Provide the [x, y] coordinate of the cell's center where the given text is located.  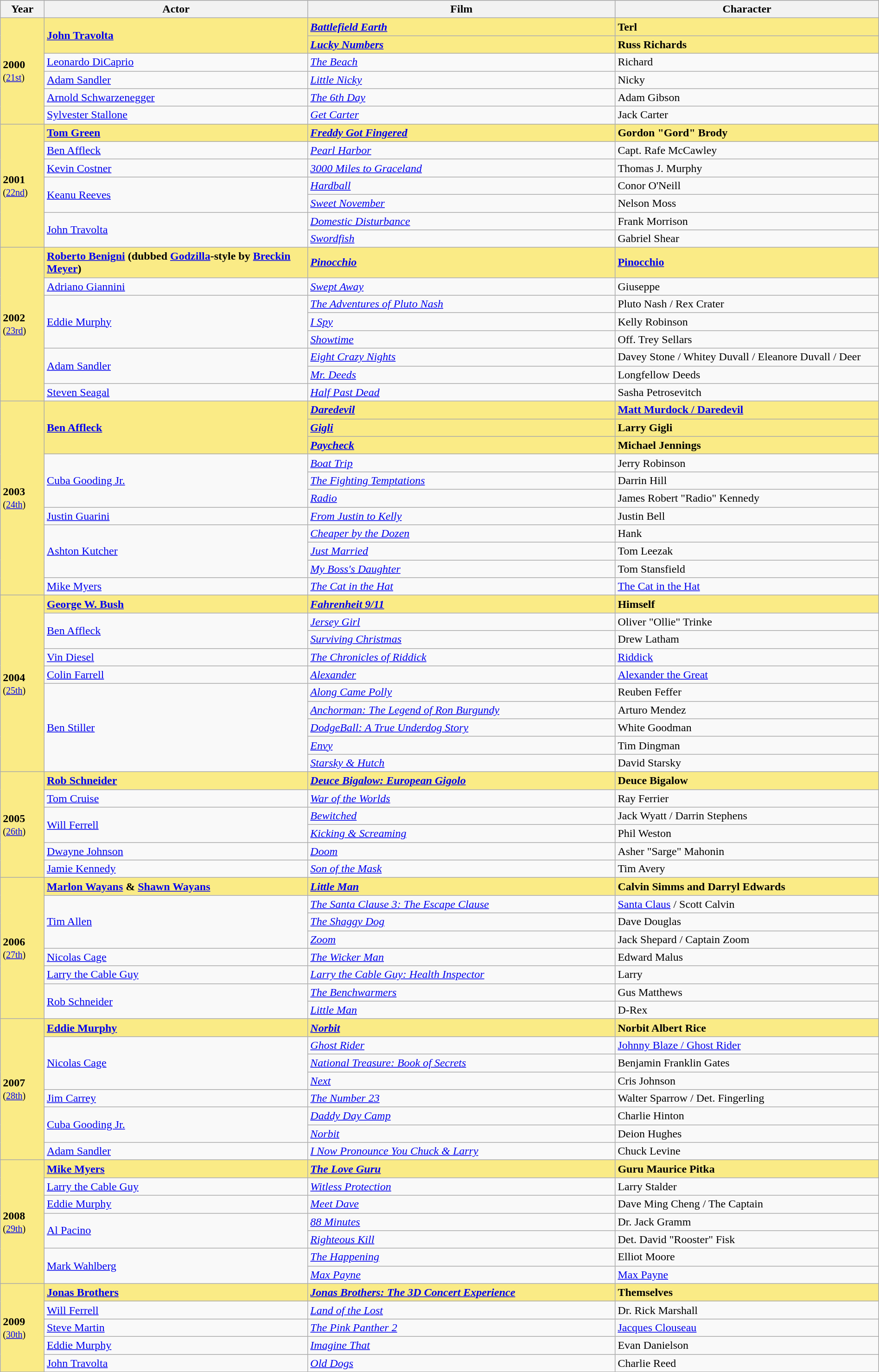
2005(26th) [22, 824]
Radio [462, 498]
Edward Malus [747, 957]
Frank Morrison [747, 221]
2008(29th) [22, 1222]
Justin Guarini [176, 516]
My Boss's Daughter [462, 569]
2003(24th) [22, 498]
Roberto Benigni (dubbed Godzilla-style by Breckin Meyer) [176, 262]
Half Past Dead [462, 392]
2004(25th) [22, 683]
Bewitched [462, 816]
3000 Miles to Graceland [462, 168]
Son of the Mask [462, 869]
Pearl Harbor [462, 150]
Jerry Robinson [747, 463]
The Chronicles of Riddick [462, 657]
Daredevil [462, 410]
Along Came Polly [462, 692]
Adriano Giannini [176, 287]
Fahrenheit 9/11 [462, 604]
Gus Matthews [747, 992]
Mark Wahlberg [176, 1266]
Calvin Simms and Darryl Edwards [747, 887]
Jersey Girl [462, 622]
Domestic Disturbance [462, 221]
Norbit Albert Rice [747, 1027]
The Pink Panther 2 [462, 1327]
Dr. Rick Marshall [747, 1310]
Actor [176, 9]
Chuck Levine [747, 1151]
Johnny Blaze / Ghost Rider [747, 1045]
Santa Claus / Scott Calvin [747, 904]
Get Carter [462, 115]
Daddy Day Camp [462, 1116]
Charlie Reed [747, 1363]
Det. David "Rooster" Fisk [747, 1239]
Conor O'Neill [747, 185]
The Benchwarmers [462, 992]
Meet Dave [462, 1204]
Nicky [747, 80]
Envy [462, 745]
The Happening [462, 1257]
From Justin to Kelly [462, 516]
Guru Maurice Pitka [747, 1169]
Larry the Cable Guy: Health Inspector [462, 975]
Tom Green [176, 133]
Sasha Petrosevitch [747, 392]
Surviving Christmas [462, 639]
Deion Hughes [747, 1134]
Darrin Hill [747, 480]
Jonas Brothers [176, 1292]
Battlefield Earth [462, 27]
Kicking & Screaming [462, 834]
Leonardo DiCaprio [176, 62]
Capt. Rafe McCawley [747, 150]
Anchorman: The Legend of Ron Burgundy [462, 710]
The Number 23 [462, 1098]
Phil Weston [747, 834]
Jack Carter [747, 115]
Off. Trey Sellars [747, 339]
Walter Sparrow / Det. Fingerling [747, 1098]
Hank [747, 534]
Elliot Moore [747, 1257]
Giuseppe [747, 287]
Boat Trip [462, 463]
2002(23rd) [22, 325]
Cheaper by the Dozen [462, 534]
Dr. Jack Gramm [747, 1222]
Land of the Lost [462, 1310]
Year [22, 9]
The Shaggy Dog [462, 922]
Alexander [462, 675]
Arturo Mendez [747, 710]
I Now Pronounce You Chuck & Larry [462, 1151]
2001(22nd) [22, 185]
Himself [747, 604]
The Fighting Temptations [462, 480]
Asher "Sarge" Mahonin [747, 851]
Steve Martin [176, 1327]
Righteous Kill [462, 1239]
Vin Diesel [176, 657]
Film [462, 9]
Drew Latham [747, 639]
Little Nicky [462, 80]
Lucky Numbers [462, 45]
Pluto Nash / Rex Crater [747, 304]
Tom Cruise [176, 798]
Gabriel Shear [747, 239]
Michael Jennings [747, 445]
The Santa Clause 3: The Escape Clause [462, 904]
Swordfish [462, 239]
The Beach [462, 62]
Next [462, 1081]
Ray Ferrier [747, 798]
Terl [747, 27]
Themselves [747, 1292]
National Treasure: Book of Secrets [462, 1063]
Benjamin Franklin Gates [747, 1063]
James Robert "Radio" Kennedy [747, 498]
Dwayne Johnson [176, 851]
Evan Danielson [747, 1345]
Deuce Bigalow [747, 780]
Tim Avery [747, 869]
Arnold Schwarzenegger [176, 97]
Russ Richards [747, 45]
D-Rex [747, 1010]
Larry Gigli [747, 428]
Eight Crazy Nights [462, 357]
Adam Gibson [747, 97]
Gordon "Gord" Brody [747, 133]
Imagine That [462, 1345]
Jamie Kennedy [176, 869]
Dave Douglas [747, 922]
Character [747, 9]
Doom [462, 851]
Jack Wyatt / Darrin Stephens [747, 816]
Jim Carrey [176, 1098]
Kevin Costner [176, 168]
Old Dogs [462, 1363]
War of the Worlds [462, 798]
Ben Stiller [176, 727]
Paycheck [462, 445]
88 Minutes [462, 1222]
Matt Murdock / Daredevil [747, 410]
2007(28th) [22, 1089]
Reuben Feffer [747, 692]
Al Pacino [176, 1231]
2009(30th) [22, 1327]
Tim Allen [176, 922]
The Adventures of Pluto Nash [462, 304]
Tom Leezak [747, 551]
Just Married [462, 551]
Showtime [462, 339]
Starsky & Hutch [462, 763]
Alexander the Great [747, 675]
Cris Johnson [747, 1081]
White Goodman [747, 727]
Nelson Moss [747, 203]
Mr. Deeds [462, 375]
Dave Ming Cheng / The Captain [747, 1204]
Larry [747, 975]
I Spy [462, 322]
Thomas J. Murphy [747, 168]
Justin Bell [747, 516]
Riddick [747, 657]
Colin Farrell [176, 675]
Zoom [462, 939]
Jonas Brothers: The 3D Concert Experience [462, 1292]
Witless Protection [462, 1187]
2006(27th) [22, 948]
Richard [747, 62]
David Starsky [747, 763]
Swept Away [462, 287]
Charlie Hinton [747, 1116]
Hardball [462, 185]
Tom Stansfield [747, 569]
Ashton Kutcher [176, 551]
Ghost Rider [462, 1045]
Freddy Got Fingered [462, 133]
Marlon Wayans & Shawn Wayans [176, 887]
The Love Guru [462, 1169]
Sweet November [462, 203]
The 6th Day [462, 97]
Larry Stalder [747, 1187]
Deuce Bigalow: European Gigolo [462, 780]
Steven Seagal [176, 392]
2000(21st) [22, 71]
Longfellow Deeds [747, 375]
Gigli [462, 428]
Oliver "Ollie" Trinke [747, 622]
Tim Dingman [747, 745]
Jacques Clouseau [747, 1327]
The Wicker Man [462, 957]
Kelly Robinson [747, 322]
Davey Stone / Whitey Duvall / Eleanore Duvall / Deer [747, 357]
Jack Shepard / Captain Zoom [747, 939]
George W. Bush [176, 604]
Sylvester Stallone [176, 115]
DodgeBall: A True Underdog Story [462, 727]
Keanu Reeves [176, 194]
